Detect which cell encompasses the target text, then output its [x, y] center coordinate. 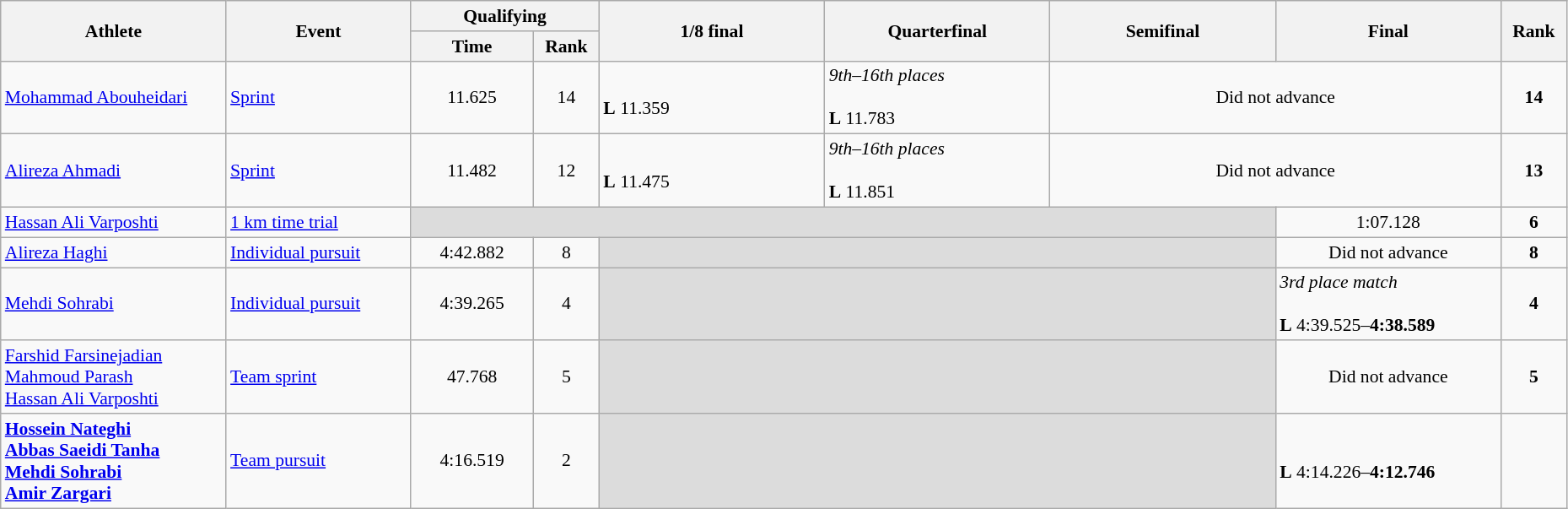
1:07.128 [1388, 223]
2 [567, 461]
12 [567, 171]
Mohammad Abouheidari [113, 98]
4:42.882 [472, 252]
Team pursuit [319, 461]
Athlete [113, 30]
Final [1388, 30]
Semifinal [1162, 30]
L 4:14.226–4:12.746 [1388, 461]
1 km time trial [319, 223]
Hossein NateghiAbbas Saeidi TanhaMehdi SohrabiAmir Zargari [113, 461]
Alireza Haghi [113, 252]
Quarterfinal [938, 30]
9th–16th placesL 11.851 [938, 171]
L 11.475 [712, 171]
3rd place matchL 4:39.525–4:38.589 [1388, 304]
13 [1533, 171]
Time [472, 46]
L 11.359 [712, 98]
Alireza Ahmadi [113, 171]
Mehdi Sohrabi [113, 304]
4:39.265 [472, 304]
9th–16th placesL 11.783 [938, 98]
47.768 [472, 378]
Qualifying [505, 16]
6 [1533, 223]
Farshid FarsinejadianMahmoud ParashHassan Ali Varposhti [113, 378]
Event [319, 30]
4:16.519 [472, 461]
1/8 final [712, 30]
11.482 [472, 171]
11.625 [472, 98]
Hassan Ali Varposhti [113, 223]
Team sprint [319, 378]
